Extract the (X, Y) coordinate from the center of the cell holding the provided text.  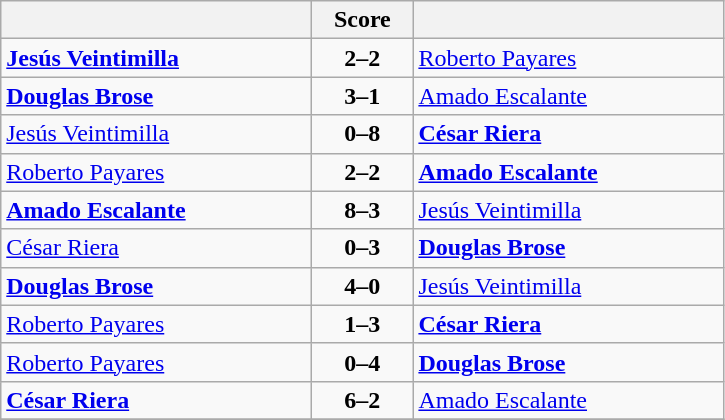
0–3 (362, 248)
0–8 (362, 134)
3–1 (362, 96)
Score (362, 20)
0–4 (362, 362)
4–0 (362, 286)
8–3 (362, 210)
1–3 (362, 324)
6–2 (362, 400)
